Return the (x, y) coordinate for the center point of the cell that contains the specified text.  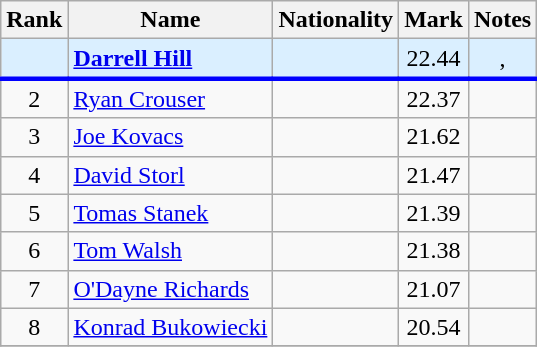
Mark (434, 20)
5 (34, 213)
21.39 (434, 213)
2 (34, 98)
21.38 (434, 251)
21.47 (434, 175)
4 (34, 175)
21.07 (434, 289)
O'Dayne Richards (170, 289)
Rank (34, 20)
Ryan Crouser (170, 98)
Joe Kovacs (170, 137)
8 (34, 327)
Name (170, 20)
Tomas Stanek (170, 213)
, (502, 59)
20.54 (434, 327)
Konrad Bukowiecki (170, 327)
3 (34, 137)
6 (34, 251)
Nationality (336, 20)
Notes (502, 20)
David Storl (170, 175)
22.44 (434, 59)
7 (34, 289)
Darrell Hill (170, 59)
21.62 (434, 137)
Tom Walsh (170, 251)
22.37 (434, 98)
